Capture the cell that displays the provided text and extract its [x, y] central coordinate. 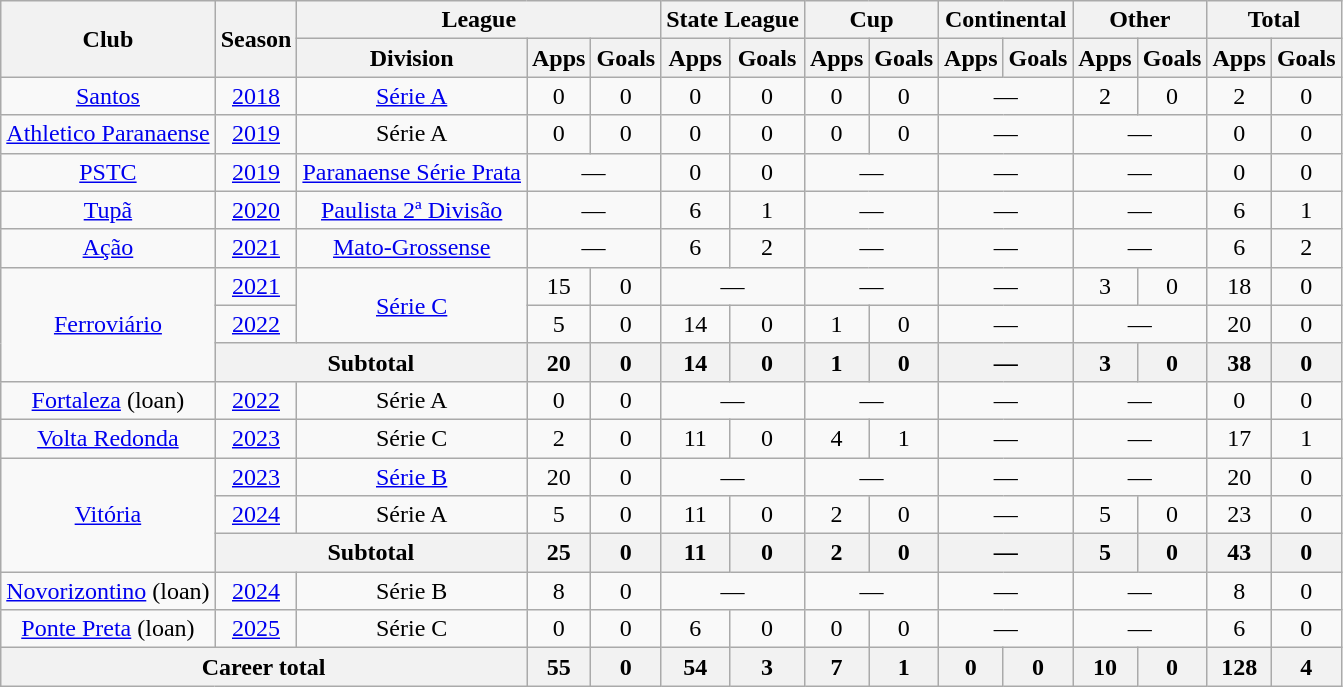
Volta Redonda [108, 438]
Santos [108, 96]
Total [1274, 20]
Tupã [108, 210]
Paulista 2ª Divisão [412, 210]
55 [558, 667]
Novorizontino (loan) [108, 591]
Division [412, 58]
Other [1140, 20]
State League [733, 20]
Career total [264, 667]
18 [1239, 286]
Ponte Preta (loan) [108, 629]
Club [108, 39]
7 [836, 667]
2020 [256, 210]
Athletico Paranaense [108, 134]
15 [558, 286]
43 [1239, 553]
Continental [1006, 20]
17 [1239, 438]
23 [1239, 515]
Vitória [108, 515]
Season [256, 39]
League [479, 20]
Cup [871, 20]
128 [1239, 667]
Mato-Grossense [412, 248]
Fortaleza (loan) [108, 400]
54 [696, 667]
38 [1239, 362]
2025 [256, 629]
Ferroviário [108, 324]
2018 [256, 96]
PSTC [108, 172]
10 [1105, 667]
Ação [108, 248]
25 [558, 553]
Paranaense Série Prata [412, 172]
